Find where the given text appears and provide that cell's center as (X, Y) coordinate. 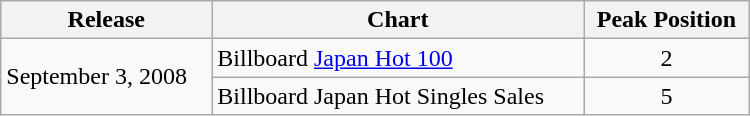
September 3, 2008 (106, 77)
Release (106, 20)
Billboard Japan Hot Singles Sales (398, 96)
Peak Position (667, 20)
2 (667, 58)
5 (667, 96)
Chart (398, 20)
Billboard Japan Hot 100 (398, 58)
